From the cell containing the given text, extract its center point as [x, y] coordinate. 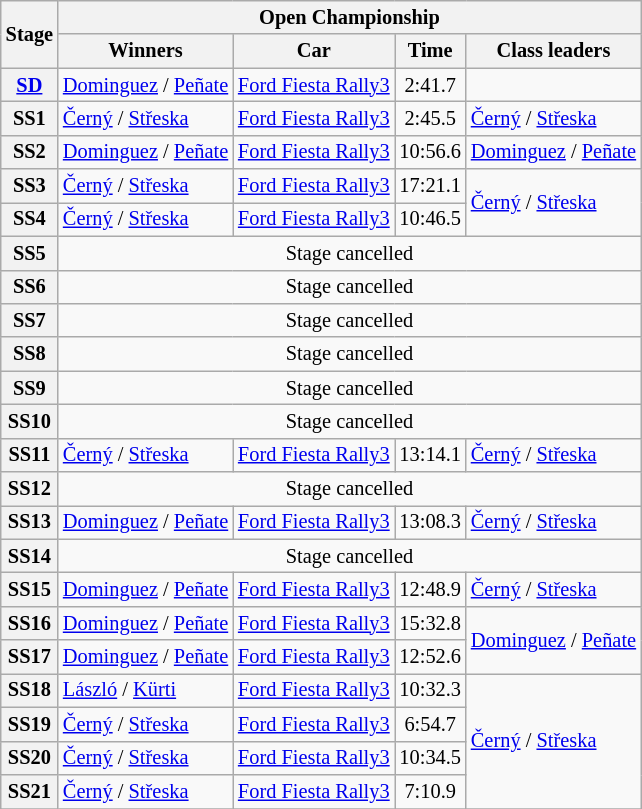
10:56.6 [430, 152]
Open Championship [350, 17]
12:48.9 [430, 589]
SS21 [30, 791]
SS19 [30, 724]
Stage [30, 34]
13:14.1 [430, 455]
17:21.1 [430, 186]
SS11 [30, 455]
SS6 [30, 287]
7:10.9 [430, 791]
SS9 [30, 388]
Car [314, 51]
Winners [146, 51]
SS20 [30, 758]
SS17 [30, 657]
SS14 [30, 556]
Time [430, 51]
SD [30, 85]
SS18 [30, 690]
SS1 [30, 118]
15:32.8 [430, 623]
SS3 [30, 186]
2:41.7 [430, 85]
SS13 [30, 522]
12:52.6 [430, 657]
SS16 [30, 623]
SS15 [30, 589]
10:32.3 [430, 690]
SS10 [30, 421]
13:08.3 [430, 522]
SS2 [30, 152]
2:45.5 [430, 118]
Class leaders [554, 51]
10:46.5 [430, 219]
SS8 [30, 354]
SS7 [30, 320]
László / Kürti [146, 690]
SS12 [30, 489]
6:54.7 [430, 724]
SS5 [30, 253]
10:34.5 [430, 758]
SS4 [30, 219]
